For the text-containing cell, return its midpoint in [x, y] coordinate format. 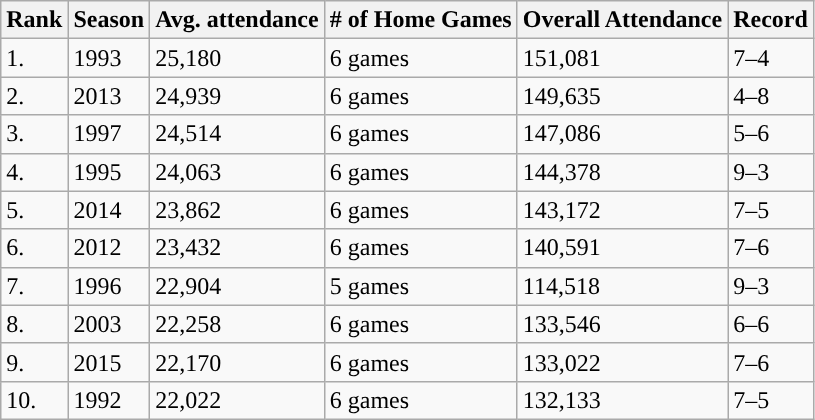
4–8 [771, 96]
1. [34, 58]
9. [34, 362]
132,133 [622, 400]
5 games [420, 286]
2015 [109, 362]
22,022 [238, 400]
3. [34, 134]
8. [34, 324]
2003 [109, 324]
114,518 [622, 286]
24,063 [238, 172]
5. [34, 210]
25,180 [238, 58]
Rank [34, 20]
2014 [109, 210]
1993 [109, 58]
151,081 [622, 58]
1992 [109, 400]
133,546 [622, 324]
133,022 [622, 362]
Season [109, 20]
1996 [109, 286]
143,172 [622, 210]
2012 [109, 248]
6. [34, 248]
22,904 [238, 286]
22,258 [238, 324]
4. [34, 172]
23,432 [238, 248]
2. [34, 96]
Overall Attendance [622, 20]
10. [34, 400]
1995 [109, 172]
24,514 [238, 134]
Record [771, 20]
149,635 [622, 96]
Avg. attendance [238, 20]
24,939 [238, 96]
23,862 [238, 210]
7–4 [771, 58]
1997 [109, 134]
22,170 [238, 362]
144,378 [622, 172]
140,591 [622, 248]
# of Home Games [420, 20]
6–6 [771, 324]
147,086 [622, 134]
2013 [109, 96]
7. [34, 286]
5–6 [771, 134]
